From the cell containing the given text, extract its center point as (x, y) coordinate. 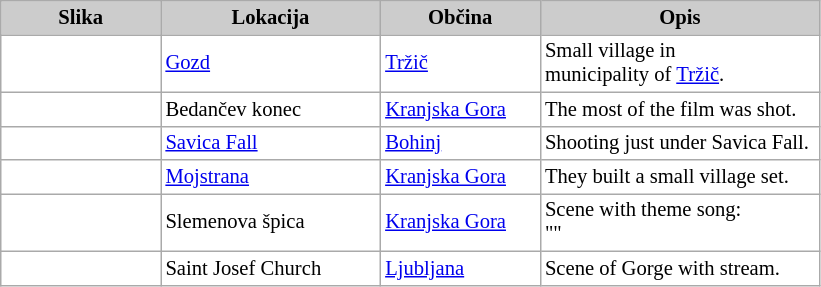
Scene of Gorge with stream. (680, 268)
Scene with theme song:"" (680, 222)
Ljubljana (460, 268)
Opis (680, 17)
Bohinj (460, 143)
The most of the film was shot. (680, 109)
Mojstrana (270, 177)
Small village inmunicipality of Tržič. (680, 63)
Bedančev konec (270, 109)
Lokacija (270, 17)
Saint Josef Church (270, 268)
They built a small village set. (680, 177)
Slika (81, 17)
Gozd (270, 63)
Občina (460, 17)
Savica Fall (270, 143)
Shooting just under Savica Fall. (680, 143)
Slemenova špica (270, 222)
Tržič (460, 63)
